For the text-containing cell, return its midpoint in (x, y) coordinate format. 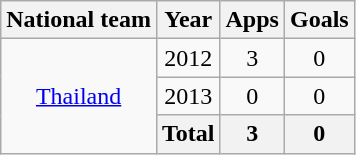
Year (188, 20)
2012 (188, 58)
National team (79, 20)
Thailand (79, 96)
Goals (319, 20)
Apps (252, 20)
2013 (188, 96)
Total (188, 134)
